Identify which cell holds the provided text, then report its (X, Y) central coordinate. 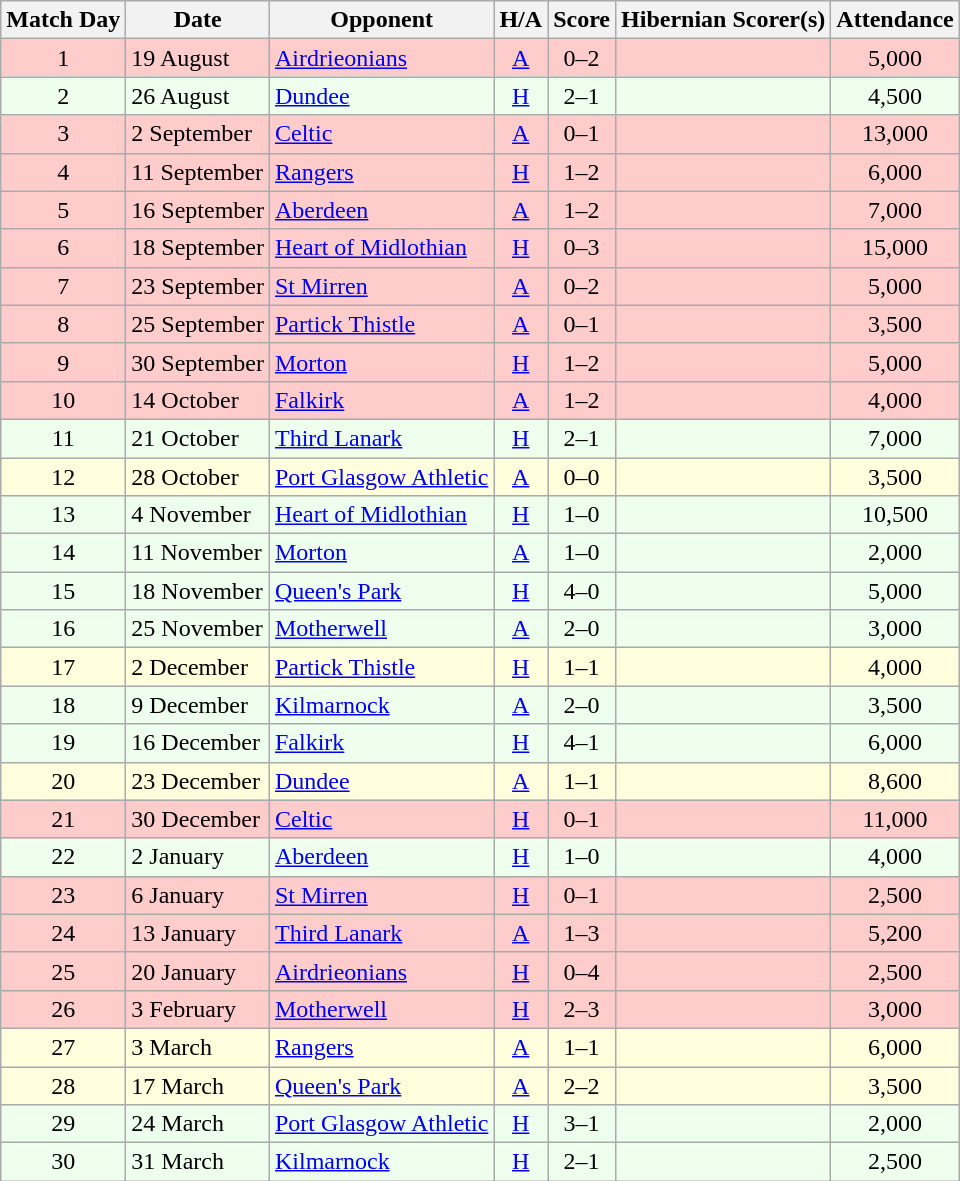
4 (64, 172)
2 September (198, 134)
11 November (198, 553)
Attendance (895, 20)
3–1 (582, 1124)
2 (64, 96)
0–0 (582, 477)
9 December (198, 705)
1 (64, 58)
8,600 (895, 781)
H/A (521, 20)
16 December (198, 743)
30 September (198, 362)
20 January (198, 971)
3 February (198, 1009)
11 (64, 438)
19 (64, 743)
18 (64, 705)
16 (64, 629)
10,500 (895, 515)
3 March (198, 1047)
2 December (198, 667)
18 September (198, 248)
Date (198, 20)
15,000 (895, 248)
15 (64, 591)
21 (64, 819)
23 September (198, 286)
6 (64, 248)
14 (64, 553)
4–0 (582, 591)
28 (64, 1085)
Match Day (64, 20)
29 (64, 1124)
3 (64, 134)
22 (64, 857)
23 December (198, 781)
4,500 (895, 96)
5,200 (895, 933)
0–3 (582, 248)
23 (64, 895)
28 October (198, 477)
26 August (198, 96)
24 (64, 933)
11 September (198, 172)
4–1 (582, 743)
19 August (198, 58)
0–4 (582, 971)
4 November (198, 515)
13 (64, 515)
Score (582, 20)
25 November (198, 629)
13 January (198, 933)
13,000 (895, 134)
31 March (198, 1162)
8 (64, 324)
Opponent (381, 20)
2–3 (582, 1009)
14 October (198, 400)
18 November (198, 591)
25 September (198, 324)
Hibernian Scorer(s) (724, 20)
24 March (198, 1124)
17 March (198, 1085)
7 (64, 286)
10 (64, 400)
9 (64, 362)
27 (64, 1047)
16 September (198, 210)
17 (64, 667)
30 December (198, 819)
12 (64, 477)
21 October (198, 438)
11,000 (895, 819)
20 (64, 781)
26 (64, 1009)
2 January (198, 857)
25 (64, 971)
2–2 (582, 1085)
6 January (198, 895)
30 (64, 1162)
5 (64, 210)
1–3 (582, 933)
